Capture the cell that displays the provided text and extract its (X, Y) central coordinate. 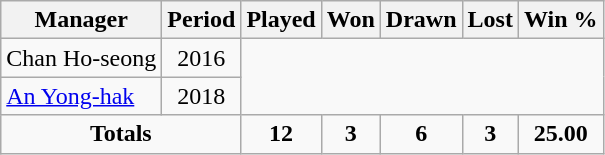
Win % (560, 20)
Totals (121, 134)
2016 (202, 58)
Won (350, 20)
Chan Ho-seong (82, 58)
25.00 (560, 134)
An Yong-hak (82, 96)
12 (281, 134)
Played (281, 20)
Lost (490, 20)
6 (421, 134)
Manager (82, 20)
Period (202, 20)
2018 (202, 96)
Drawn (421, 20)
